Find where the given text appears and provide that cell's center as [x, y] coordinate. 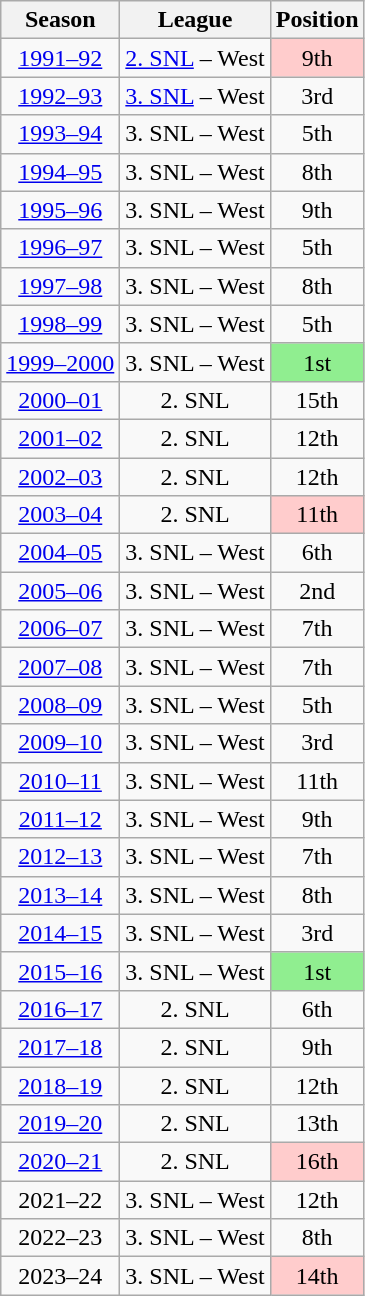
2nd [317, 591]
1997–98 [60, 286]
2. SNL – West [195, 58]
2021–22 [60, 1200]
Position [317, 20]
2012–13 [60, 857]
2016–17 [60, 1009]
1999–2000 [60, 362]
2019–20 [60, 1124]
League [195, 20]
2007–08 [60, 667]
2022–23 [60, 1238]
Season [60, 20]
2004–05 [60, 553]
1994–95 [60, 172]
2000–01 [60, 400]
1998–99 [60, 324]
2017–18 [60, 1047]
2015–16 [60, 971]
2010–11 [60, 781]
13th [317, 1124]
2014–15 [60, 933]
2023–24 [60, 1276]
1995–96 [60, 210]
1993–94 [60, 134]
2001–02 [60, 438]
2005–06 [60, 591]
15th [317, 400]
2009–10 [60, 743]
2013–14 [60, 895]
2003–04 [60, 515]
2006–07 [60, 629]
1996–97 [60, 248]
2002–03 [60, 477]
2018–19 [60, 1085]
2020–21 [60, 1162]
1991–92 [60, 58]
1992–93 [60, 96]
2011–12 [60, 819]
2008–09 [60, 705]
14th [317, 1276]
16th [317, 1162]
